Scan for the cell matching the given text and deliver its (X, Y) coordinate at center. 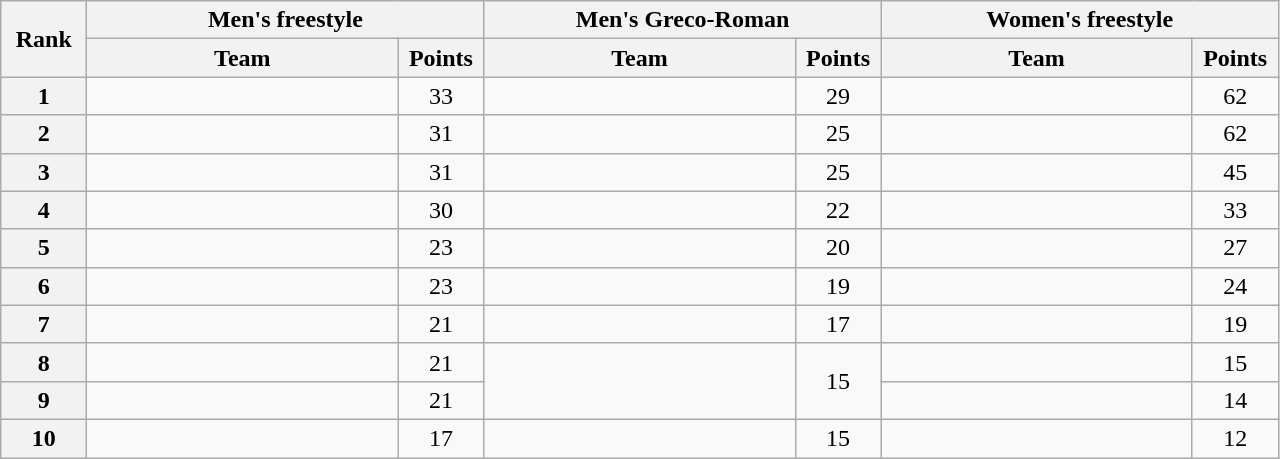
10 (44, 438)
7 (44, 324)
24 (1235, 286)
Women's freestyle (1080, 20)
9 (44, 400)
8 (44, 362)
Rank (44, 39)
Men's freestyle (286, 20)
27 (1235, 248)
45 (1235, 172)
1 (44, 96)
Men's Greco-Roman (682, 20)
5 (44, 248)
2 (44, 134)
30 (441, 210)
29 (838, 96)
20 (838, 248)
3 (44, 172)
12 (1235, 438)
6 (44, 286)
22 (838, 210)
14 (1235, 400)
4 (44, 210)
